Provide the (X, Y) coordinate of the cell's center where the given text is located.  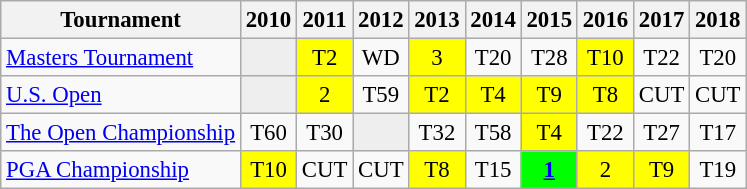
2018 (718, 20)
T17 (718, 133)
WD (381, 58)
PGA Championship (121, 170)
T30 (325, 133)
T15 (493, 170)
T59 (381, 95)
T58 (493, 133)
1 (549, 170)
U.S. Open (121, 95)
T28 (549, 58)
The Open Championship (121, 133)
2016 (605, 20)
3 (437, 58)
2013 (437, 20)
T60 (268, 133)
Tournament (121, 20)
T27 (661, 133)
2015 (549, 20)
2014 (493, 20)
2012 (381, 20)
T32 (437, 133)
2011 (325, 20)
Masters Tournament (121, 58)
2010 (268, 20)
T19 (718, 170)
2017 (661, 20)
